Search for the cell housing the specified text and yield its (x, y) center coordinate. 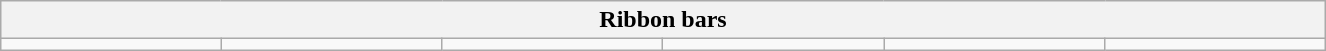
Ribbon bars (663, 20)
